Search for the cell housing the specified text and yield its [X, Y] center coordinate. 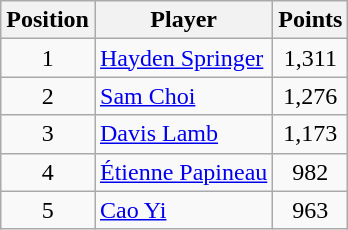
5 [48, 210]
3 [48, 134]
Position [48, 20]
Hayden Springer [183, 58]
2 [48, 96]
1 [48, 58]
4 [48, 172]
1,311 [310, 58]
Sam Choi [183, 96]
Étienne Papineau [183, 172]
Points [310, 20]
Cao Yi [183, 210]
963 [310, 210]
1,276 [310, 96]
Davis Lamb [183, 134]
982 [310, 172]
Player [183, 20]
1,173 [310, 134]
